Scan for the cell matching the given text and deliver its (X, Y) coordinate at center. 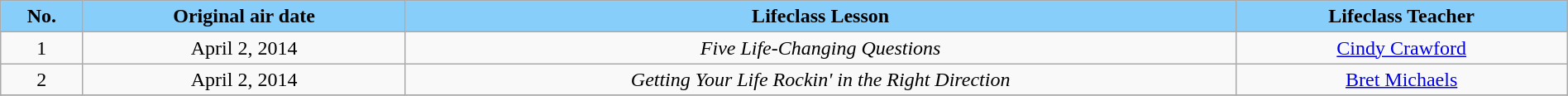
No. (41, 17)
Five Life-Changing Questions (820, 48)
2 (41, 79)
Lifeclass Lesson (820, 17)
Cindy Crawford (1401, 48)
Bret Michaels (1401, 79)
Original air date (244, 17)
Getting Your Life Rockin' in the Right Direction (820, 79)
Lifeclass Teacher (1401, 17)
1 (41, 48)
